Scan for the cell matching the given text and deliver its (x, y) coordinate at center. 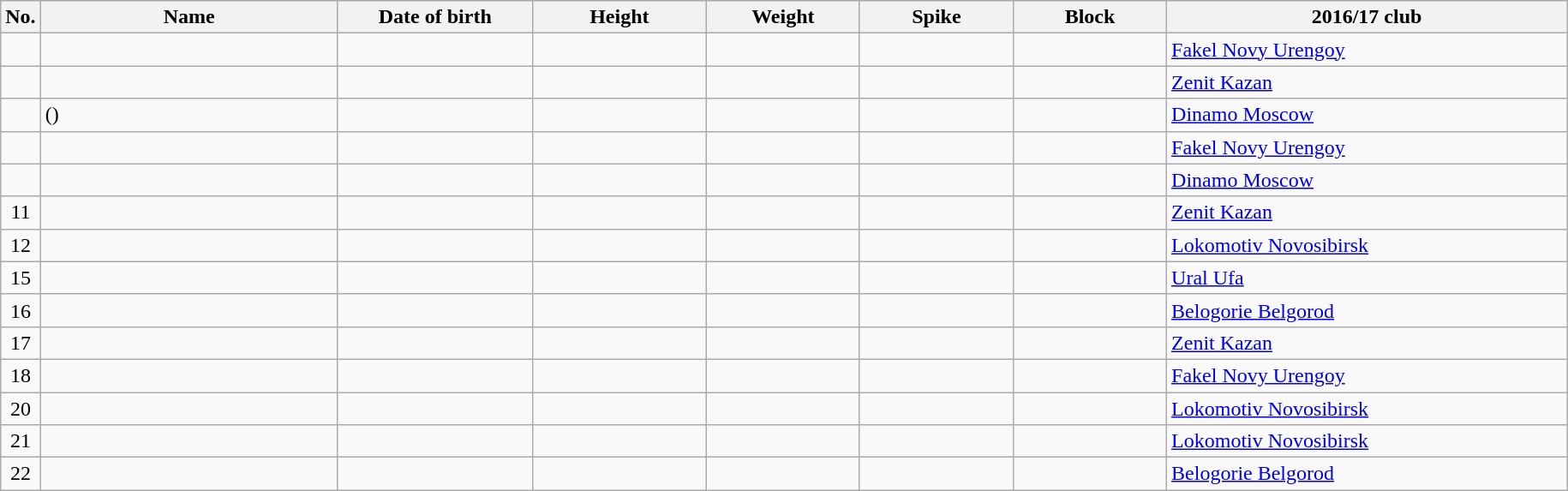
Name (189, 17)
12 (21, 245)
2016/17 club (1368, 17)
Spike (936, 17)
Weight (783, 17)
Ural Ufa (1368, 278)
15 (21, 278)
17 (21, 343)
22 (21, 474)
Height (619, 17)
Block (1090, 17)
11 (21, 213)
No. (21, 17)
16 (21, 310)
() (189, 115)
18 (21, 375)
21 (21, 441)
Date of birth (435, 17)
20 (21, 409)
